Identify which cell holds the provided text, then report its (X, Y) central coordinate. 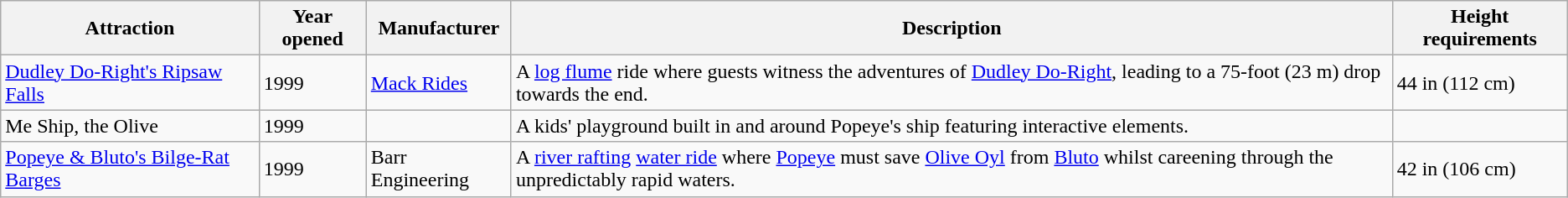
Year opened (312, 29)
42 in (106 cm) (1479, 169)
Me Ship, the Olive (130, 126)
Barr Engineering (439, 169)
Description (952, 29)
A kids' playground built in and around Popeye's ship featuring interactive elements. (952, 126)
Attraction (130, 29)
44 in (112 cm) (1479, 82)
Mack Rides (439, 82)
Manufacturer (439, 29)
Dudley Do-Right's Ripsaw Falls (130, 82)
Height requirements (1479, 29)
A log flume ride where guests witness the adventures of Dudley Do-Right, leading to a 75-foot (23 m) drop towards the end. (952, 82)
Popeye & Bluto's Bilge-Rat Barges (130, 169)
A river rafting water ride where Popeye must save Olive Oyl from Bluto whilst careening through the unpredictably rapid waters. (952, 169)
